Capture the cell that displays the provided text and extract its [X, Y] central coordinate. 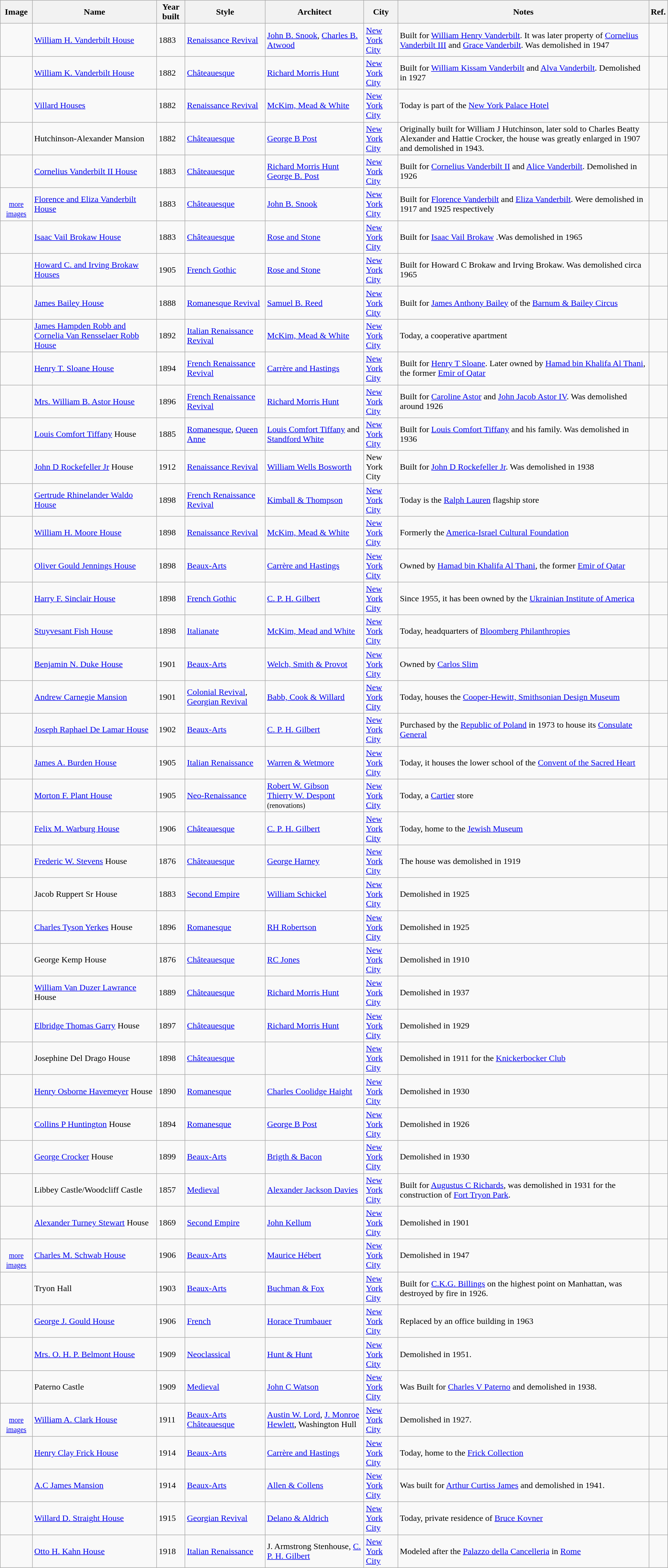
William A. Clark House [94, 1420]
1899 [171, 1157]
Built for William Kissam Vanderbilt and Alva Vanderbilt. Demolished in 1927 [523, 73]
Howard C. and Irving Brokaw Houses [94, 270]
Morton F. Plant House [94, 795]
The house was demolished in 1919 [523, 861]
Mrs. William B. Astor House [94, 401]
1911 [171, 1420]
Demolished in 1947 [523, 1255]
Today, headquarters of Bloomberg Philanthropies [523, 631]
Romanesque Revival [225, 303]
Jacob Ruppert Sr House [94, 894]
James A. Burden House [94, 763]
1869 [171, 1223]
Warren & Wetmore [315, 763]
Demolished in 1927. [523, 1420]
McKim, Mead and White [315, 631]
Henry Osborne Havemeyer House [94, 1091]
Demolished in 1929 [523, 1026]
Austin W. Lord, J. Monroe Hewlett, Washington Hull [315, 1420]
French [225, 1321]
Hutchinson-Alexander Mansion [94, 138]
1889 [171, 993]
Louis Comfort Tiffany and Standford White [315, 434]
Henry T. Sloane House [94, 368]
Demolished in 1937 [523, 993]
1902 [171, 730]
Today, a cooperative apartment [523, 335]
Modeled after the Palazzo della Cancelleria in Rome [523, 1551]
Josephine Del Drago House [94, 1058]
Today, home to the Jewish Museum [523, 828]
Was built for Arthur Curtiss James and demolished in 1941. [523, 1486]
Horace Trumbauer [315, 1321]
Today, it houses the lower school of the Convent of the Sacred Heart [523, 763]
Isaac Vail Brokaw House [94, 237]
Collins P Huntington House [94, 1124]
John B. Snook [315, 204]
Replaced by an office building in 1963 [523, 1321]
1857 [171, 1190]
J. Armstrong Stenhouse, C. P. H. Gilbert [315, 1551]
Alexander Jackson Davies [315, 1190]
Libbey Castle/Woodcliff Castle [94, 1190]
Built for C.K.G. Billings on the highest point on Manhattan, was destroyed by fire in 1926. [523, 1288]
Maurice Hébert [315, 1255]
Richard Morris Hunt George B. Post [315, 171]
Name [94, 12]
Purchased by the Republic of Poland in 1973 to house its Consulate General [523, 730]
Demolished in 1901 [523, 1223]
Built for Henry T Sloane. Later owned by Hamad bin Khalifa Al Thani, the former Emir of Qatar [523, 368]
Benjamin N. Duke House [94, 664]
Demolished in 1951. [523, 1354]
Year built [171, 12]
Brigth & Bacon [315, 1157]
Built for Cornelius Vanderbilt II and Alice Vanderbilt. Demolished in 1926 [523, 171]
1885 [171, 434]
Tryon Hall [94, 1288]
William H. Vanderbilt House [94, 40]
George Kemp House [94, 960]
George Crocker House [94, 1157]
Elbridge Thomas Garry House [94, 1026]
Charles Tyson Yerkes House [94, 927]
Built for John D Rockefeller Jr. Was demolished in 1938 [523, 467]
William K. Vanderbilt House [94, 73]
Italianate [225, 631]
William Van Duzer Lawrance House [94, 993]
Kimball & Thompson [315, 500]
Image [16, 12]
John B. Snook, Charles B. Atwood [315, 40]
George Harney [315, 861]
William Schickel [315, 894]
Neoclassical [225, 1354]
1915 [171, 1518]
Florence and Eliza Vanderbilt House [94, 204]
Style [225, 12]
Babb, Cook & Willard [315, 697]
Buchman & Fox [315, 1288]
Neo-Renaissance [225, 795]
Willard D. Straight House [94, 1518]
1897 [171, 1026]
Beaux-Arts Châteauesque [225, 1420]
Today, home to the Frick Collection [523, 1452]
Demolished in 1926 [523, 1124]
Harry F. Sinclair House [94, 598]
Villard Houses [94, 106]
Welch, Smith & Provot [315, 664]
Today is the Ralph Lauren flagship store [523, 500]
A.C James Mansion [94, 1486]
Hunt & Hunt [315, 1354]
Oliver Gould Jennings House [94, 566]
RH Robertson [315, 927]
City [381, 12]
Built for William Henry Vanderbilt. It was later property of Cornelius Vanderbilt III and Grace Vanderbilt. Was demolished in 1947 [523, 40]
Alexander Turney Stewart House [94, 1223]
1912 [171, 467]
Built for Howard C Brokaw and Irving Brokaw. Was demolished circa 1965 [523, 270]
Built for James Anthony Bailey of the Barnum & Bailey Circus [523, 303]
Demolished in 1910 [523, 960]
1903 [171, 1288]
RC Jones [315, 960]
Ref. [658, 12]
Built for Isaac Vail Brokaw .Was demolished in 1965 [523, 237]
James Hampden Robb and Cornelia Van Rensselaer Robb House [94, 335]
1918 [171, 1551]
Since 1955, it has been owned by the Ukrainian Institute of America [523, 598]
Built for Florence Vanderbilt and Eliza Vanderbilt. Were demolished in 1917 and 1925 respectively [523, 204]
Was Built for Charles V Paterno and demolished in 1938. [523, 1387]
Paterno Castle [94, 1387]
Italian Renaissance Revival [225, 335]
William Wells Bosworth [315, 467]
Charles M. Schwab House [94, 1255]
Louis Comfort Tiffany House [94, 434]
1888 [171, 303]
Today, houses the Cooper-Hewitt, Smithsonian Design Museum [523, 697]
Gertrude Rhinelander Waldo House [94, 500]
John C Watson [315, 1387]
Architect [315, 12]
Otto H. Kahn House [94, 1551]
Henry Clay Frick House [94, 1452]
Delano & Aldrich [315, 1518]
Romanesque, Queen Anne [225, 434]
Felix M. Warburg House [94, 828]
Stuyvesant Fish House [94, 631]
John Kellum [315, 1223]
Frederic W. Stevens House [94, 861]
Cornelius Vanderbilt II House [94, 171]
Andrew Carnegie Mansion [94, 697]
Colonial Revival, Georgian Revival [225, 697]
Demolished in 1911 for the Knickerbocker Club [523, 1058]
Today, private residence of Bruce Kovner [523, 1518]
James Bailey House [94, 303]
Mrs. O. H. P. Belmont House [94, 1354]
1890 [171, 1091]
Joseph Raphael De Lamar House [94, 730]
William H. Moore House [94, 533]
Owned by Hamad bin Khalifa Al Thani, the former Emir of Qatar [523, 566]
1892 [171, 335]
Built for Augustus C Richards, was demolished in 1931 for the construction of Fort Tryon Park. [523, 1190]
George J. Gould House [94, 1321]
Built for Louis Comfort Tiffany and his family. Was demolished in 1936 [523, 434]
Robert W. GibsonThierry W. Despont (renovations) [315, 795]
John D Rockefeller Jr House [94, 467]
Owned by Carlos Slim [523, 664]
Allen & Collens [315, 1486]
Samuel B. Reed [315, 303]
Charles Coolidge Haight [315, 1091]
Today is part of the New York Palace Hotel [523, 106]
Built for Caroline Astor and John Jacob Astor IV. Was demolished around 1926 [523, 401]
Georgian Revival [225, 1518]
Today, a Cartier store [523, 795]
Notes [523, 12]
Formerly the America-Israel Cultural Foundation [523, 533]
